For the text-containing cell, return its midpoint in [X, Y] coordinate format. 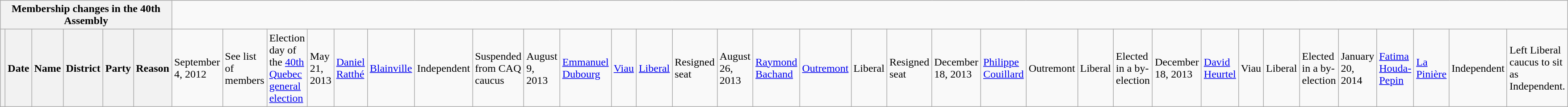
Fatima Houda-Pepin [1396, 68]
Name [47, 68]
Daniel Ratthé [350, 68]
Left Liberal caucus to sit as Independent. [1537, 68]
See list of members [245, 68]
September 4, 2012 [197, 68]
David Heurtel [1220, 68]
Membership changes in the 40th Assembly [86, 15]
August 9, 2013 [542, 68]
District [83, 68]
Philippe Couillard [1003, 68]
Reason [153, 68]
Party [118, 68]
May 21, 2013 [321, 68]
August 26, 2013 [735, 68]
Blainville [391, 68]
January 20, 2014 [1358, 68]
Date [19, 68]
La Pinière [1431, 68]
Suspended from CAQ caucus [499, 68]
Raymond Bachand [776, 68]
Emmanuel Dubourg [585, 68]
Election day of the 40th Quebec general election [287, 68]
